Extract the [x, y] coordinate from the center of the cell holding the provided text.  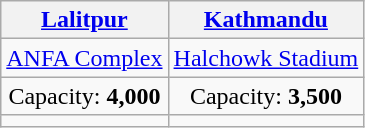
ANFA Complex [84, 58]
Kathmandu [266, 20]
Capacity: 4,000 [84, 96]
Halchowk Stadium [266, 58]
Capacity: 3,500 [266, 96]
Lalitpur [84, 20]
